Provide the (X, Y) coordinate of the cell's center where the given text is located.  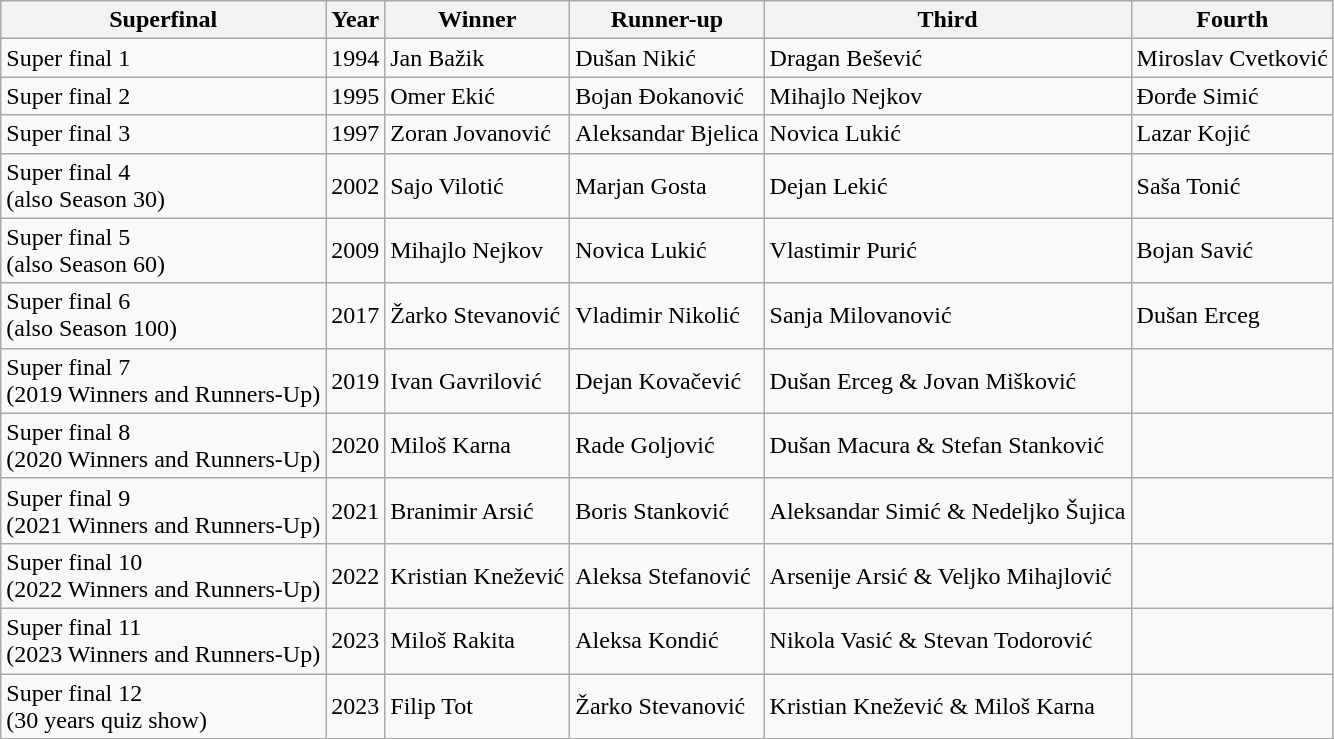
Superfinal (164, 20)
2002 (356, 186)
1994 (356, 58)
Dušan Erceg (1232, 316)
2009 (356, 250)
Boris Stanković (667, 510)
Saša Tonić (1232, 186)
Runner-up (667, 20)
Super final 4 (also Season 30) (164, 186)
Lazar Kojić (1232, 134)
Super final 8 (2020 Winners and Runners-Up) (164, 446)
Vladimir Nikolić (667, 316)
Vlastimir Purić (948, 250)
Super final 10 (2022 Winners and Runners-Up) (164, 576)
Super final 7 (2019 Winners and Runners-Up) (164, 380)
Third (948, 20)
Jan Bažik (478, 58)
2019 (356, 380)
Kristian Knežević & Miloš Karna (948, 706)
Miloš Karna (478, 446)
Rade Goljović (667, 446)
Super final 11 (2023 Winners and Runners-Up) (164, 640)
Kristian Knežević (478, 576)
Dejan Lekić (948, 186)
Branimir Arsić (478, 510)
Miroslav Cvetković (1232, 58)
2022 (356, 576)
Super final 9 (2021 Winners and Runners-Up) (164, 510)
Filip Tot (478, 706)
Aleksandar Bjelica (667, 134)
Sajo Vilotić (478, 186)
Marjan Gosta (667, 186)
Bojan Đokanović (667, 96)
Aleksa Stefanović (667, 576)
Miloš Rakita (478, 640)
Super final 1 (164, 58)
Super final 2 (164, 96)
Super final 6 (also Season 100) (164, 316)
Zoran Jovanović (478, 134)
Dušan Erceg & Jovan Mišković (948, 380)
Omer Ekić (478, 96)
Super final 12 (30 years quiz show) (164, 706)
Aleksandar Simić & Nedeljko Šujica (948, 510)
Đorđe Simić (1232, 96)
Year (356, 20)
Winner (478, 20)
Fourth (1232, 20)
Dušan Nikić (667, 58)
2021 (356, 510)
Super final 3 (164, 134)
Dušan Macura & Stefan Stanković (948, 446)
2017 (356, 316)
Ivan Gavrilović (478, 380)
Super final 5 (also Season 60) (164, 250)
Dejan Kovačević (667, 380)
Arsenije Arsić & Veljko Mihajlović (948, 576)
Sanja Milovanović (948, 316)
Bojan Savić (1232, 250)
1995 (356, 96)
Aleksa Kondić (667, 640)
1997 (356, 134)
Nikola Vasić & Stevan Todorović (948, 640)
Dragan Bešević (948, 58)
2020 (356, 446)
